Capture the cell that displays the provided text and extract its [x, y] central coordinate. 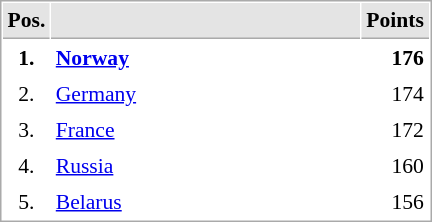
5. [26, 201]
160 [396, 165]
3. [26, 129]
Germany [206, 93]
Belarus [206, 201]
174 [396, 93]
2. [26, 93]
Russia [206, 165]
France [206, 129]
172 [396, 129]
4. [26, 165]
176 [396, 57]
156 [396, 201]
Norway [206, 57]
Points [396, 21]
1. [26, 57]
Pos. [26, 21]
